Scan for the cell matching the given text and deliver its (X, Y) coordinate at center. 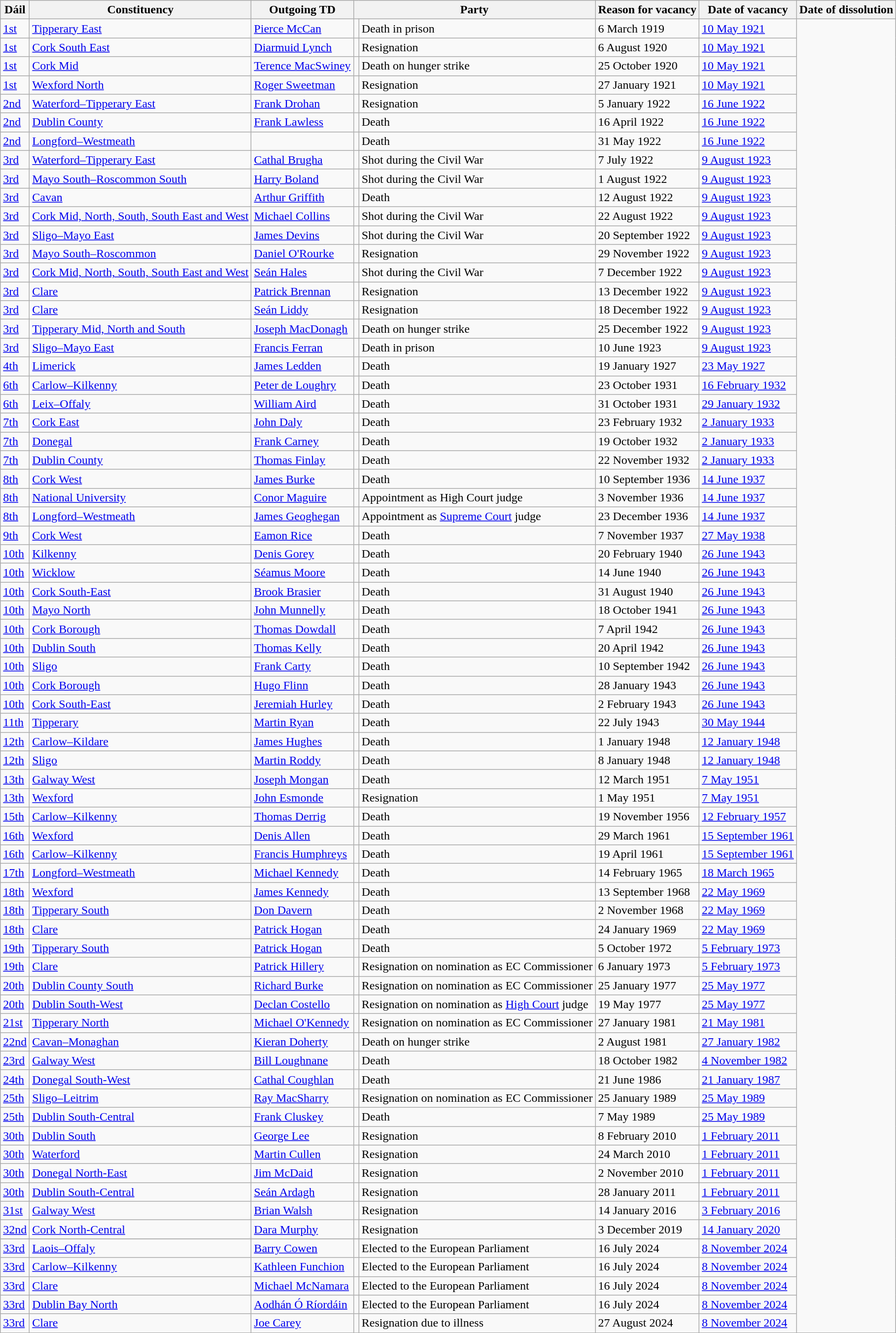
Constituency (140, 10)
Thomas Finlay (303, 460)
John Munnelly (303, 610)
21 June 1986 (648, 1079)
Joseph Mongan (303, 779)
Thomas Derrig (303, 816)
Ray MacSharry (303, 1098)
25 January 1977 (648, 985)
2 August 1981 (648, 1042)
6 March 1919 (648, 29)
Hugo Flinn (303, 685)
Appointment as High Court judge (477, 497)
5 October 1972 (648, 948)
Martin Cullen (303, 1155)
3 December 2019 (648, 1229)
31st (15, 1211)
11th (15, 723)
Outgoing TD (303, 10)
Diarmuid Lynch (303, 47)
Declan Costello (303, 1004)
Cork Mid (140, 66)
Cathal Brugha (303, 160)
Aodhán Ó Ríordáin (303, 1304)
18 December 1922 (648, 310)
Conor Maguire (303, 497)
7 November 1937 (648, 535)
Frank Carty (303, 666)
Denis Gorey (303, 554)
22 August 1922 (648, 216)
4 November 1982 (748, 1060)
2 November 1968 (648, 911)
8 January 1948 (648, 760)
6 January 1973 (648, 967)
John Daly (303, 422)
7 December 1922 (648, 273)
2 February 1943 (648, 704)
13 September 1968 (648, 892)
Michael Collins (303, 216)
Date of dissolution (846, 10)
24 March 2010 (648, 1155)
25 December 1922 (648, 329)
Jim McDaid (303, 1173)
Cavan–Monaghan (140, 1042)
31 May 1922 (648, 141)
Francis Humphreys (303, 854)
Michael Kennedy (303, 873)
Dublin County South (140, 985)
27 January 1982 (748, 1042)
Cork East (140, 422)
29 March 1961 (648, 836)
19 January 1927 (648, 366)
20 April 1942 (648, 648)
Barry Cowen (303, 1248)
12 March 1951 (648, 779)
21 January 1987 (748, 1079)
Donegal (140, 441)
18 March 1965 (748, 873)
Party (474, 10)
1 January 1948 (648, 741)
Brian Walsh (303, 1211)
31 October 1931 (648, 404)
Waterford (140, 1155)
32nd (15, 1229)
21 May 1981 (748, 1023)
Tipperary East (140, 29)
James Geoghegan (303, 516)
23 December 1936 (648, 516)
Kathleen Funchion (303, 1267)
Francis Ferran (303, 348)
19 April 1961 (648, 854)
Carlow–Kildare (140, 741)
National University (140, 497)
Leix–Offaly (140, 404)
Mayo North (140, 610)
9th (15, 535)
Frank Carney (303, 441)
23 February 1932 (648, 422)
17th (15, 873)
Tipperary Mid, North and South (140, 329)
Cork South East (140, 47)
4th (15, 366)
Dublin Bay North (140, 1304)
27 August 2024 (648, 1323)
Jeremiah Hurley (303, 704)
15th (15, 816)
27 May 1938 (748, 535)
Resignation due to illness (477, 1323)
Patrick Hillery (303, 967)
27 January 1921 (648, 85)
Thomas Dowdall (303, 629)
Patrick Brennan (303, 291)
7 July 1922 (648, 160)
Denis Allen (303, 836)
22 November 1932 (648, 460)
16 April 1922 (648, 122)
6 August 1920 (648, 47)
30 May 1944 (748, 723)
20 September 1922 (648, 235)
Joe Carey (303, 1323)
21st (15, 1023)
10 September 1936 (648, 479)
23rd (15, 1060)
Arthur Griffith (303, 197)
Mayo South–Roscommon (140, 254)
James Hughes (303, 741)
19 October 1932 (648, 441)
Roger Sweetman (303, 85)
Richard Burke (303, 985)
William Aird (303, 404)
Tipperary North (140, 1023)
16 February 1932 (748, 385)
7 April 1942 (648, 629)
22 July 1943 (648, 723)
24th (15, 1079)
Donegal North-East (140, 1173)
James Kennedy (303, 892)
Peter de Loughry (303, 385)
Limerick (140, 366)
29 January 1932 (748, 404)
Cork North-Central (140, 1229)
Thomas Kelly (303, 648)
14 January 2016 (648, 1211)
Frank Drohan (303, 104)
Appointment as Supreme Court judge (477, 516)
3 February 2016 (748, 1211)
Bill Loughnane (303, 1060)
Wicklow (140, 573)
1 May 1951 (648, 798)
James Devins (303, 235)
Frank Cluskey (303, 1117)
Mayo South–Roscommon South (140, 178)
Daniel O'Rourke (303, 254)
12 February 1957 (748, 816)
Michael O'Kennedy (303, 1023)
Michael McNamara (303, 1286)
Pierce McCan (303, 29)
25 October 1920 (648, 66)
12 August 1922 (648, 197)
Tipperary (140, 723)
13 December 1922 (648, 291)
Frank Lawless (303, 122)
8 February 2010 (648, 1135)
John Esmonde (303, 798)
Seán Liddy (303, 310)
James Burke (303, 479)
29 November 1922 (648, 254)
23 May 1927 (748, 366)
28 January 1943 (648, 685)
Wexford North (140, 85)
Dublin South-West (140, 1004)
14 June 1940 (648, 573)
George Lee (303, 1135)
Brook Brasier (303, 592)
19 May 1977 (648, 1004)
James Ledden (303, 366)
Martin Ryan (303, 723)
20 February 1940 (648, 554)
10 June 1923 (648, 348)
27 January 1981 (648, 1023)
Cavan (140, 197)
23 October 1931 (648, 385)
10 September 1942 (648, 666)
Harry Boland (303, 178)
24 January 1969 (648, 929)
Dara Murphy (303, 1229)
18 October 1941 (648, 610)
2 November 2010 (648, 1173)
5 January 1922 (648, 104)
22nd (15, 1042)
Kieran Doherty (303, 1042)
14 February 1965 (648, 873)
25 January 1989 (648, 1098)
Date of vacancy (748, 10)
Reason for vacancy (648, 10)
Donegal South-West (140, 1079)
Laois–Offaly (140, 1248)
19 November 1956 (648, 816)
7 May 1989 (648, 1117)
Cathal Coughlan (303, 1079)
Eamon Rice (303, 535)
Dáil (15, 10)
28 January 2011 (648, 1192)
Kilkenny (140, 554)
Séamus Moore (303, 573)
3 November 1936 (648, 497)
Martin Roddy (303, 760)
18 October 1982 (648, 1060)
Don Davern (303, 911)
Terence MacSwiney (303, 66)
Sligo–Leitrim (140, 1098)
Resignation on nomination as High Court judge (477, 1004)
Joseph MacDonagh (303, 329)
Seán Ardagh (303, 1192)
31 August 1940 (648, 592)
Seán Hales (303, 273)
14 January 2020 (748, 1229)
1 August 1922 (648, 178)
